Detect which cell encompasses the target text, then output its [x, y] center coordinate. 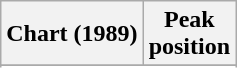
Chart (1989) [72, 34]
Peakposition [189, 34]
